Pinpoint the cell where the given text exists, returning its [x, y] midpoint coordinate. 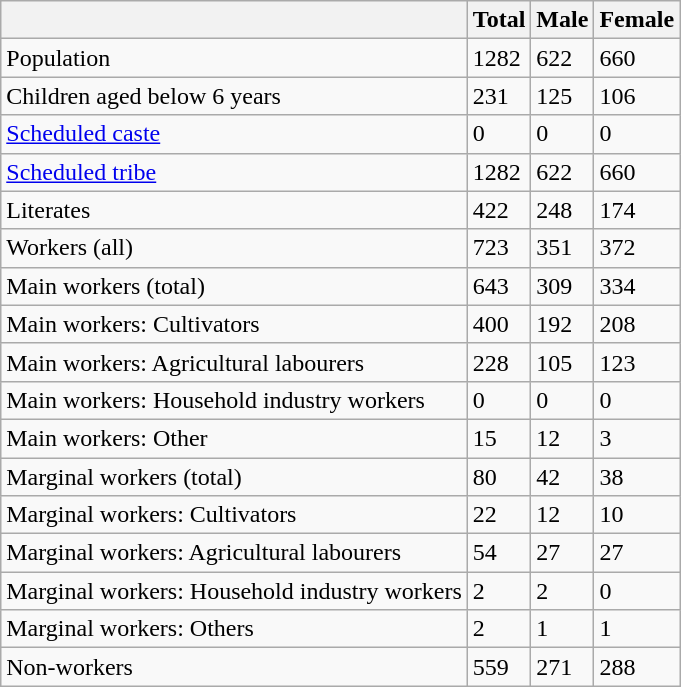
38 [637, 477]
Marginal workers: Cultivators [234, 515]
Children aged below 6 years [234, 96]
Main workers: Household industry workers [234, 400]
Marginal workers: Others [234, 629]
351 [562, 248]
309 [562, 286]
Total [499, 20]
422 [499, 210]
3 [637, 438]
Marginal workers (total) [234, 477]
42 [562, 477]
54 [499, 553]
208 [637, 324]
Main workers: Other [234, 438]
Scheduled tribe [234, 172]
174 [637, 210]
559 [499, 667]
Main workers: Agricultural labourers [234, 362]
Female [637, 20]
15 [499, 438]
80 [499, 477]
248 [562, 210]
Non-workers [234, 667]
Male [562, 20]
723 [499, 248]
372 [637, 248]
Marginal workers: Agricultural labourers [234, 553]
22 [499, 515]
288 [637, 667]
125 [562, 96]
106 [637, 96]
10 [637, 515]
Main workers: Cultivators [234, 324]
400 [499, 324]
192 [562, 324]
105 [562, 362]
228 [499, 362]
231 [499, 96]
Marginal workers: Household industry workers [234, 591]
123 [637, 362]
Population [234, 58]
271 [562, 667]
Workers (all) [234, 248]
643 [499, 286]
Main workers (total) [234, 286]
334 [637, 286]
Literates [234, 210]
Scheduled caste [234, 134]
